Pinpoint the cell where the given text exists, returning its [x, y] midpoint coordinate. 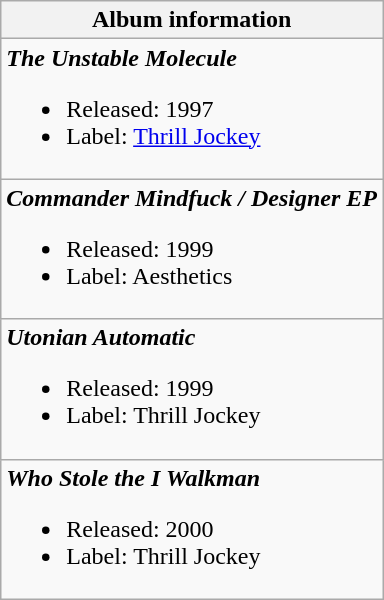
The Unstable MoleculeReleased: 1997Label: Thrill Jockey [192, 109]
Who Stole the I WalkmanReleased: 2000Label: Thrill Jockey [192, 529]
Commander Mindfuck / Designer EPReleased: 1999Label: Aesthetics [192, 249]
Album information [192, 20]
Utonian AutomaticReleased: 1999Label: Thrill Jockey [192, 389]
